Return the (X, Y) coordinate for the center point of the cell that contains the specified text.  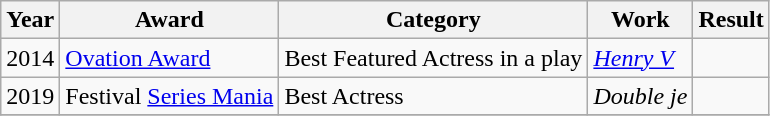
Best Featured Actress in a play (434, 58)
Work (640, 20)
2019 (30, 96)
Henry V (640, 58)
2014 (30, 58)
Award (170, 20)
Ovation Award (170, 58)
Year (30, 20)
Double je (640, 96)
Festival Series Mania (170, 96)
Best Actress (434, 96)
Category (434, 20)
Result (731, 20)
